Capture the cell that displays the provided text and extract its (x, y) central coordinate. 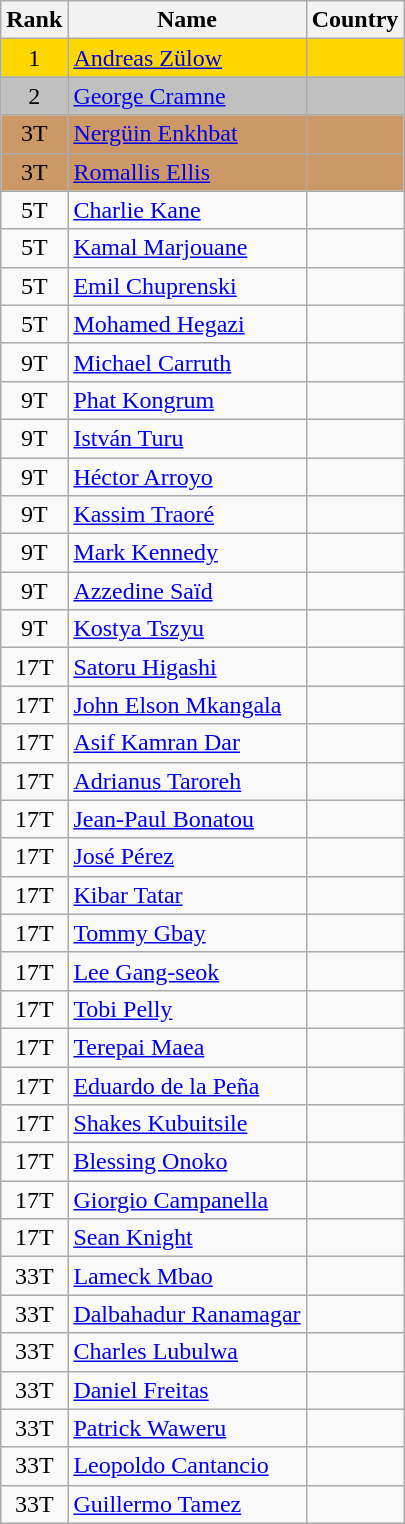
Romallis Ellis (187, 172)
Kostya Tszyu (187, 629)
Asif Kamran Dar (187, 743)
Andreas Zülow (187, 58)
Jean-Paul Bonatou (187, 819)
Dalbahadur Ranamagar (187, 1314)
Nergüin Enkhbat (187, 134)
José Pérez (187, 857)
Héctor Arroyo (187, 477)
Kamal Marjouane (187, 248)
1 (34, 58)
Kassim Traoré (187, 515)
Charlie Kane (187, 210)
2 (34, 96)
Charles Lubulwa (187, 1352)
Kibar Tatar (187, 895)
Shakes Kubuitsile (187, 1124)
Sean Knight (187, 1238)
Tommy Gbay (187, 933)
Terepai Maea (187, 1047)
Lameck Mbao (187, 1276)
Leopoldo Cantancio (187, 1466)
George Cramne (187, 96)
Michael Carruth (187, 362)
Eduardo de la Peña (187, 1085)
Daniel Freitas (187, 1390)
Rank (34, 20)
Giorgio Campanella (187, 1200)
Adrianus Taroreh (187, 781)
Mark Kennedy (187, 553)
Blessing Onoko (187, 1162)
Name (187, 20)
Satoru Higashi (187, 667)
Country (355, 20)
Phat Kongrum (187, 400)
Lee Gang-seok (187, 971)
John Elson Mkangala (187, 705)
Mohamed Hegazi (187, 324)
Patrick Waweru (187, 1428)
Azzedine Saïd (187, 591)
Tobi Pelly (187, 1009)
Guillermo Tamez (187, 1504)
István Turu (187, 438)
Emil Chuprenski (187, 286)
